Pinpoint the cell where the given text exists, returning its (X, Y) midpoint coordinate. 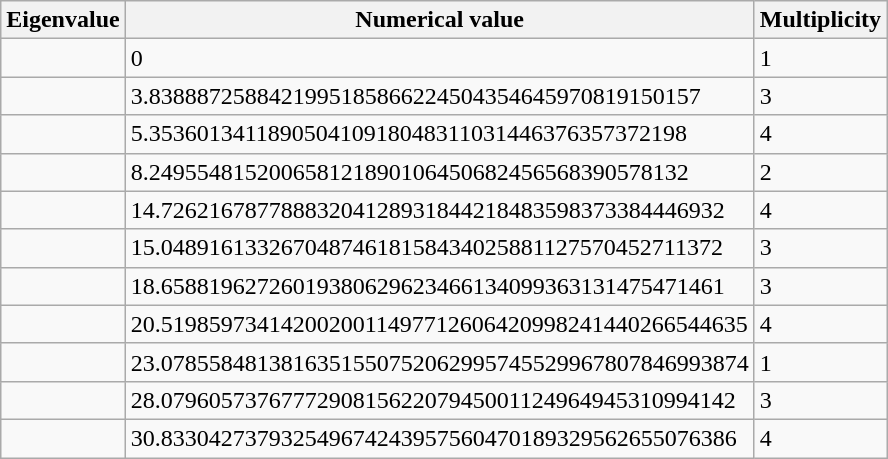
0 (440, 58)
2 (820, 172)
15.04891613326704874618158434025881127570452711372 (440, 248)
Eigenvalue (63, 20)
3.8388872588421995185866224504354645970819150157 (440, 96)
23.0785584813816351550752062995745529967807846993874 (440, 362)
Numerical value (440, 20)
20.5198597341420020011497712606420998241440266544635 (440, 324)
28.079605737677729081562207945001124964945310994142 (440, 400)
Multiplicity (820, 20)
30.833042737932549674243957560470189329562655076386 (440, 438)
5.353601341189050410918048311031446376357372198 (440, 134)
8.249554815200658121890106450682456568390578132 (440, 172)
14.72621678778883204128931844218483598373384446932 (440, 210)
18.65881962726019380629623466134099363131475471461 (440, 286)
